For the text-containing cell, return its midpoint in [X, Y] coordinate format. 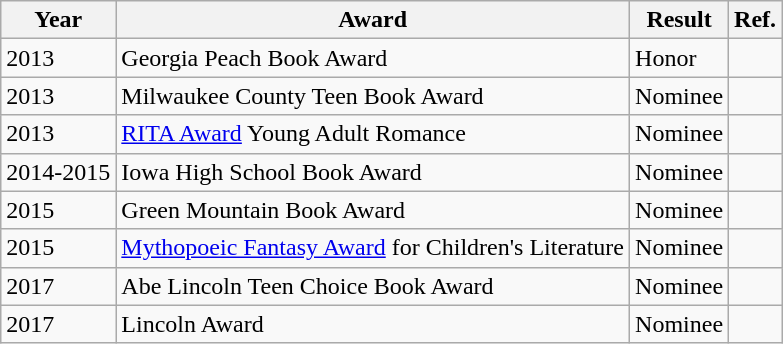
Milwaukee County Teen Book Award [373, 96]
Iowa High School Book Award [373, 172]
2014-2015 [58, 172]
RITA Award Young Adult Romance [373, 134]
Abe Lincoln Teen Choice Book Award [373, 286]
Result [680, 20]
Ref. [756, 20]
Award [373, 20]
Year [58, 20]
Lincoln Award [373, 324]
Mythopoeic Fantasy Award for Children's Literature [373, 248]
Green Mountain Book Award [373, 210]
Honor [680, 58]
Georgia Peach Book Award [373, 58]
